Find where the given text appears and provide that cell's center as (X, Y) coordinate. 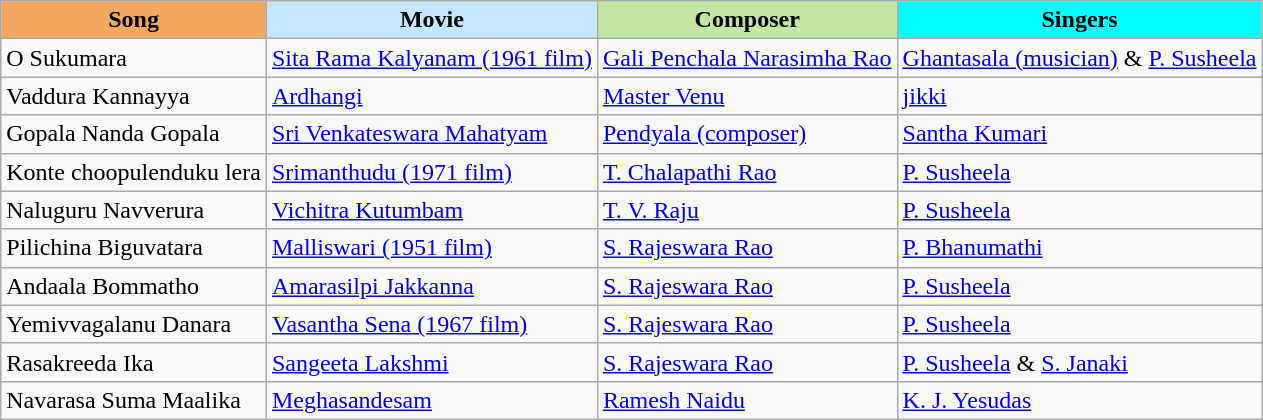
Vichitra Kutumbam (432, 210)
Vaddura Kannayya (134, 96)
Gali Penchala Narasimha Rao (747, 58)
Navarasa Suma Maalika (134, 400)
Rasakreeda Ika (134, 362)
T. Chalapathi Rao (747, 172)
Song (134, 20)
Konte choopulenduku lera (134, 172)
P. Susheela & S. Janaki (1080, 362)
Vasantha Sena (1967 film) (432, 324)
Master Venu (747, 96)
Pendyala (composer) (747, 134)
Sita Rama Kalyanam (1961 film) (432, 58)
K. J. Yesudas (1080, 400)
Composer (747, 20)
Sri Venkateswara Mahatyam (432, 134)
Andaala Bommatho (134, 286)
Sangeeta Lakshmi (432, 362)
Gopala Nanda Gopala (134, 134)
Pilichina Biguvatara (134, 248)
Ghantasala (musician) & P. Susheela (1080, 58)
T. V. Raju (747, 210)
O Sukumara (134, 58)
Ramesh Naidu (747, 400)
Movie (432, 20)
P. Bhanumathi (1080, 248)
Meghasandesam (432, 400)
Santha Kumari (1080, 134)
Malliswari (1951 film) (432, 248)
Amarasilpi Jakkanna (432, 286)
Naluguru Navverura (134, 210)
Yemivvagalanu Danara (134, 324)
jikki (1080, 96)
Ardhangi (432, 96)
Singers (1080, 20)
Srimanthudu (1971 film) (432, 172)
